Return (X, Y) of the center of cell containing provided text 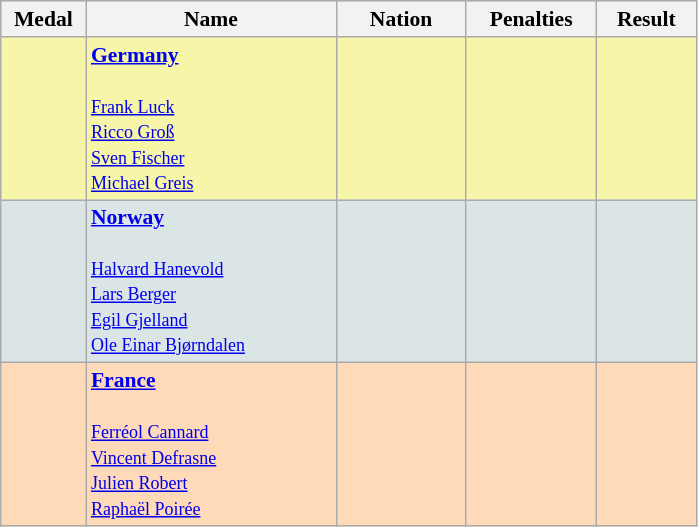
GermanyFrank LuckRicco GroßSven FischerMichael Greis (211, 118)
Result (646, 19)
Medal (44, 19)
Name (211, 19)
Penalties (531, 19)
FranceFerréol CannardVincent DefrasneJulien RobertRaphaël Poirée (211, 444)
Nation (401, 19)
NorwayHalvard HanevoldLars BergerEgil GjellandOle Einar Bjørndalen (211, 282)
